Capture the cell that displays the provided text and extract its [x, y] central coordinate. 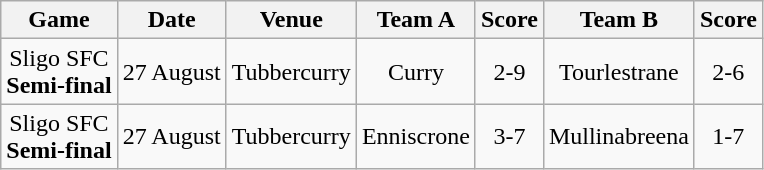
Mullinabreena [618, 136]
Venue [291, 20]
2-6 [728, 72]
2-9 [509, 72]
Enniscrone [416, 136]
Team A [416, 20]
1-7 [728, 136]
Team B [618, 20]
Date [172, 20]
Tourlestrane [618, 72]
Curry [416, 72]
Game [59, 20]
3-7 [509, 136]
